Provide the [X, Y] coordinate of the cell's center where the given text is located.  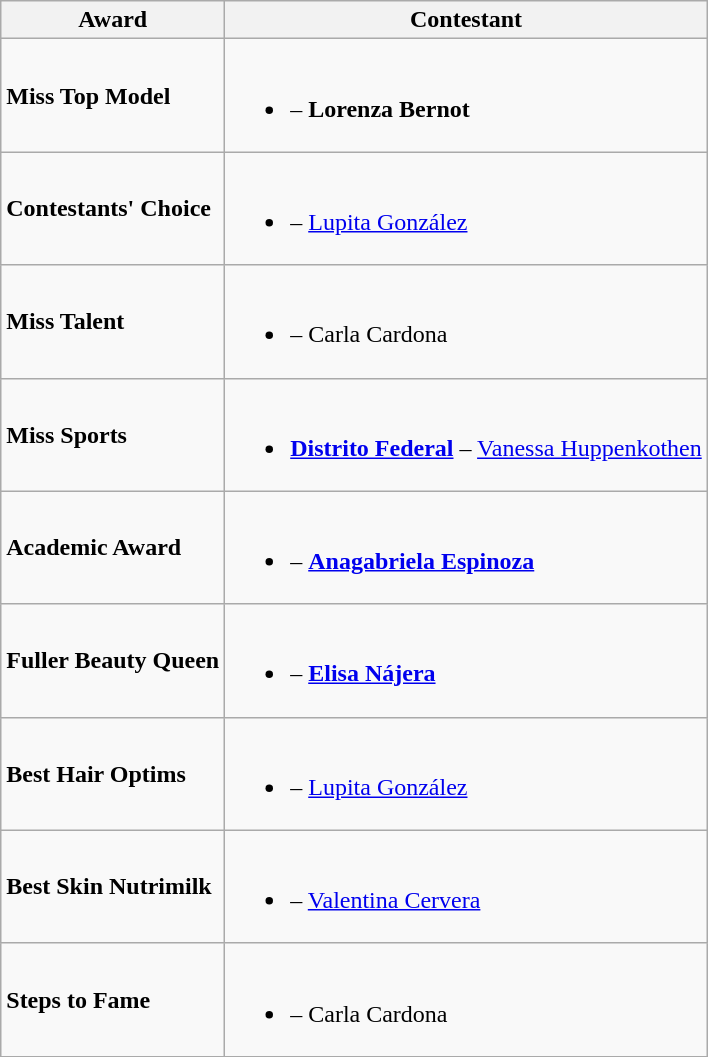
Academic Award [113, 548]
Miss Sports [113, 434]
Best Skin Nutrimilk [113, 886]
Steps to Fame [113, 1000]
Miss Talent [113, 322]
Best Hair Optims [113, 774]
Miss Top Model [113, 96]
Distrito Federal – Vanessa Huppenkothen [466, 434]
Contestant [466, 20]
Fuller Beauty Queen [113, 660]
– Anagabriela Espinoza [466, 548]
– Valentina Cervera [466, 886]
– Lorenza Bernot [466, 96]
– Elisa Nájera [466, 660]
Award [113, 20]
Contestants' Choice [113, 208]
